Capture the cell that displays the provided text and extract its [X, Y] central coordinate. 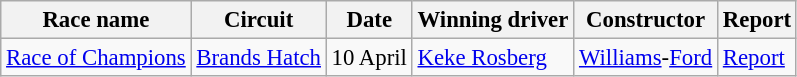
10 April [369, 58]
Race of Champions [96, 58]
Winning driver [492, 20]
Date [369, 20]
Brands Hatch [258, 58]
Race name [96, 20]
Keke Rosberg [492, 58]
Williams-Ford [646, 58]
Circuit [258, 20]
Constructor [646, 20]
